Determine the (X, Y) coordinate at the center of the cell enclosing the given text.  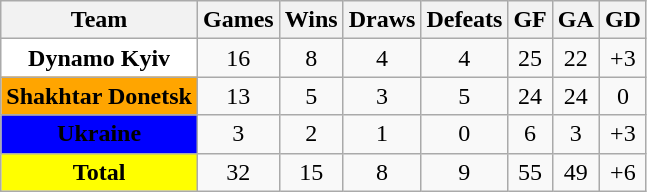
15 (311, 172)
Draws (382, 20)
1 (382, 134)
Games (238, 20)
6 (530, 134)
Defeats (464, 20)
22 (576, 58)
GF (530, 20)
Wins (311, 20)
GD (622, 20)
25 (530, 58)
9 (464, 172)
GA (576, 20)
2 (311, 134)
49 (576, 172)
13 (238, 96)
Total (100, 172)
Team (100, 20)
16 (238, 58)
Ukraine (100, 134)
55 (530, 172)
Shakhtar Donetsk (100, 96)
Dynamo Kyiv (100, 58)
32 (238, 172)
+6 (622, 172)
